Return the (x, y) coordinate for the center point of the cell that contains the specified text.  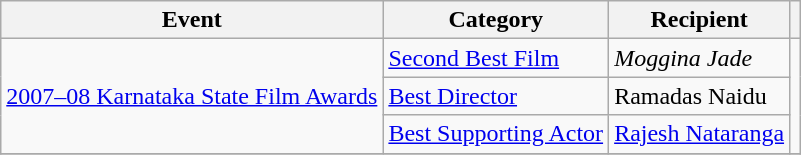
Event (192, 20)
Ramadas Naidu (700, 96)
Recipient (700, 20)
Best Supporting Actor (496, 134)
Best Director (496, 96)
Category (496, 20)
Second Best Film (496, 58)
2007–08 Karnataka State Film Awards (192, 96)
Moggina Jade (700, 58)
Rajesh Nataranga (700, 134)
